Find where the given text appears and provide that cell's center as (X, Y) coordinate. 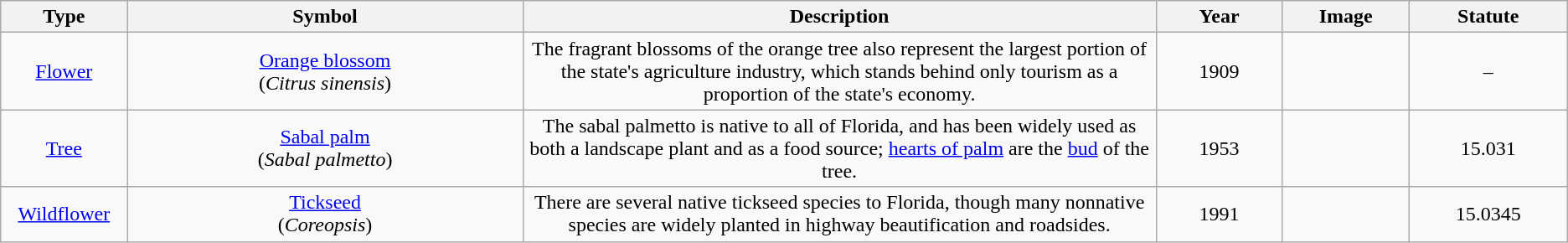
1953 (1220, 148)
1991 (1220, 215)
Statute (1488, 17)
15.031 (1488, 148)
Wildflower (64, 215)
Tickseed(Coreopsis) (325, 215)
Tree (64, 148)
Orange blossom(Citrus sinensis) (325, 71)
Year (1220, 17)
Symbol (325, 17)
Description (839, 17)
There are several native tickseed species to Florida, though many nonnative species are widely planted in highway beautification and roadsides. (839, 215)
1909 (1220, 71)
Sabal palm(Sabal palmetto) (325, 148)
Type (64, 17)
Image (1345, 17)
15.0345 (1488, 215)
Flower (64, 71)
– (1488, 71)
